Return the [x, y] coordinate for the center point of the cell that contains the specified text.  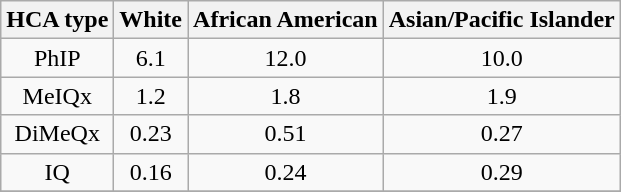
0.24 [286, 172]
10.0 [502, 58]
PhIP [58, 58]
6.1 [151, 58]
1.2 [151, 96]
1.9 [502, 96]
0.16 [151, 172]
0.29 [502, 172]
0.27 [502, 134]
DiMeQx [58, 134]
White [151, 20]
Asian/Pacific Islander [502, 20]
MeIQx [58, 96]
0.51 [286, 134]
IQ [58, 172]
African American [286, 20]
12.0 [286, 58]
1.8 [286, 96]
HCA type [58, 20]
0.23 [151, 134]
